Find where the given text appears and provide that cell's center as [x, y] coordinate. 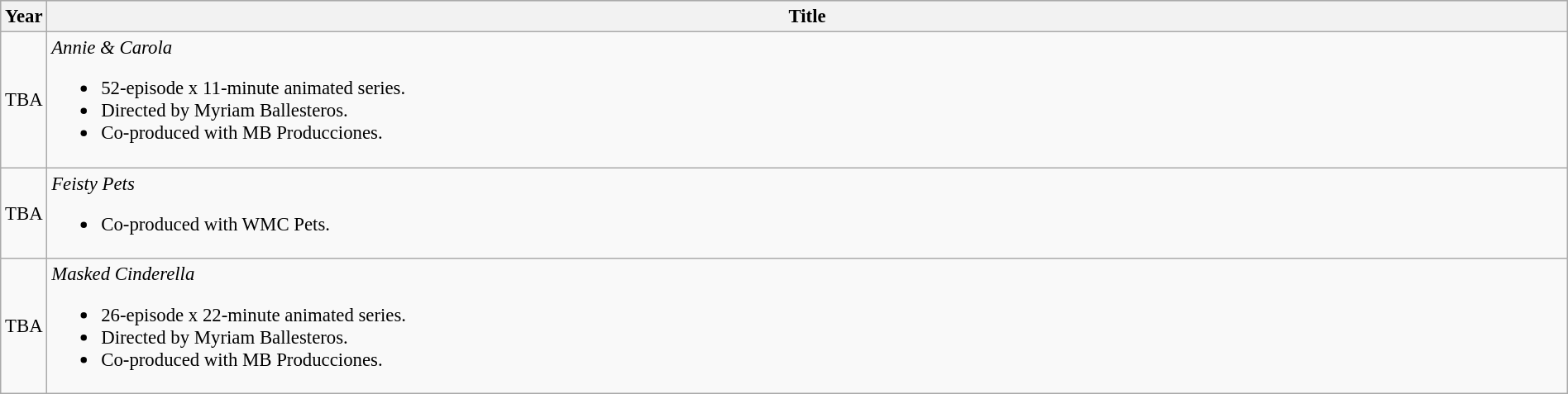
Annie & Carola52-episode x 11-minute animated series.Directed by Myriam Ballesteros.Co-produced with MB Producciones. [807, 100]
Year [24, 17]
Masked Cinderella26-episode x 22-minute animated series.Directed by Myriam Ballesteros.Co-produced with MB Producciones. [807, 326]
Feisty PetsCo-produced with WMC Pets. [807, 213]
Title [807, 17]
